Return [X, Y] of the center of cell containing provided text 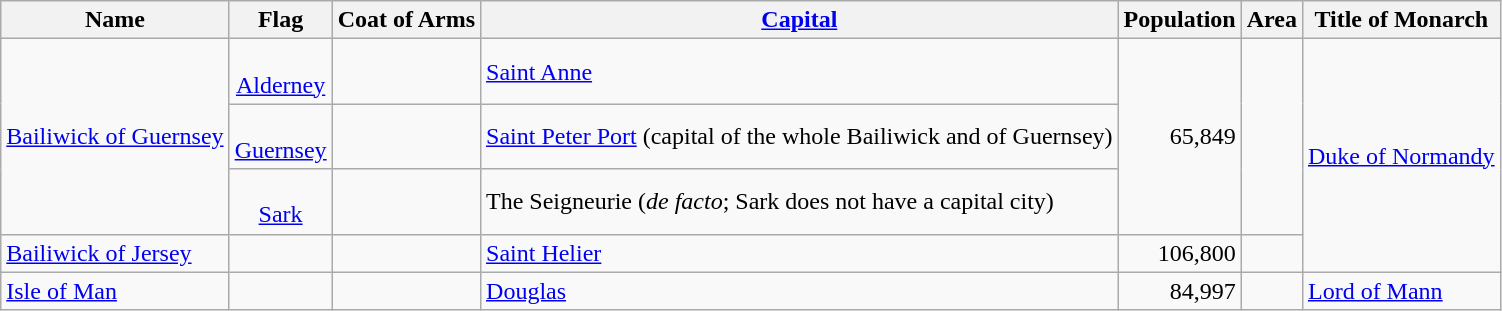
Saint Peter Port (capital of the whole Bailiwick and of Guernsey) [800, 136]
The Seigneurie (de facto; Sark does not have a capital city) [800, 202]
Saint Helier [800, 253]
106,800 [1180, 253]
Coat of Arms [406, 20]
Area [1272, 20]
Sark [280, 202]
Name [115, 20]
Lord of Mann [1401, 291]
Duke of Normandy [1401, 156]
84,997 [1180, 291]
Isle of Man [115, 291]
Population [1180, 20]
Flag [280, 20]
Capital [800, 20]
Bailiwick of Jersey [115, 253]
Alderney [280, 72]
Guernsey [280, 136]
Saint Anne [800, 72]
65,849 [1180, 136]
Bailiwick of Guernsey [115, 136]
Douglas [800, 291]
Title of Monarch [1401, 20]
